Capture the cell that displays the provided text and extract its (X, Y) central coordinate. 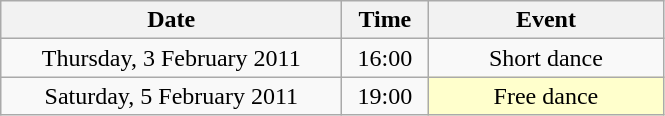
Thursday, 3 February 2011 (172, 58)
Date (172, 20)
Saturday, 5 February 2011 (172, 96)
19:00 (385, 96)
Event (546, 20)
Short dance (546, 58)
Time (385, 20)
Free dance (546, 96)
16:00 (385, 58)
